Return (X, Y) of the center of cell containing provided text 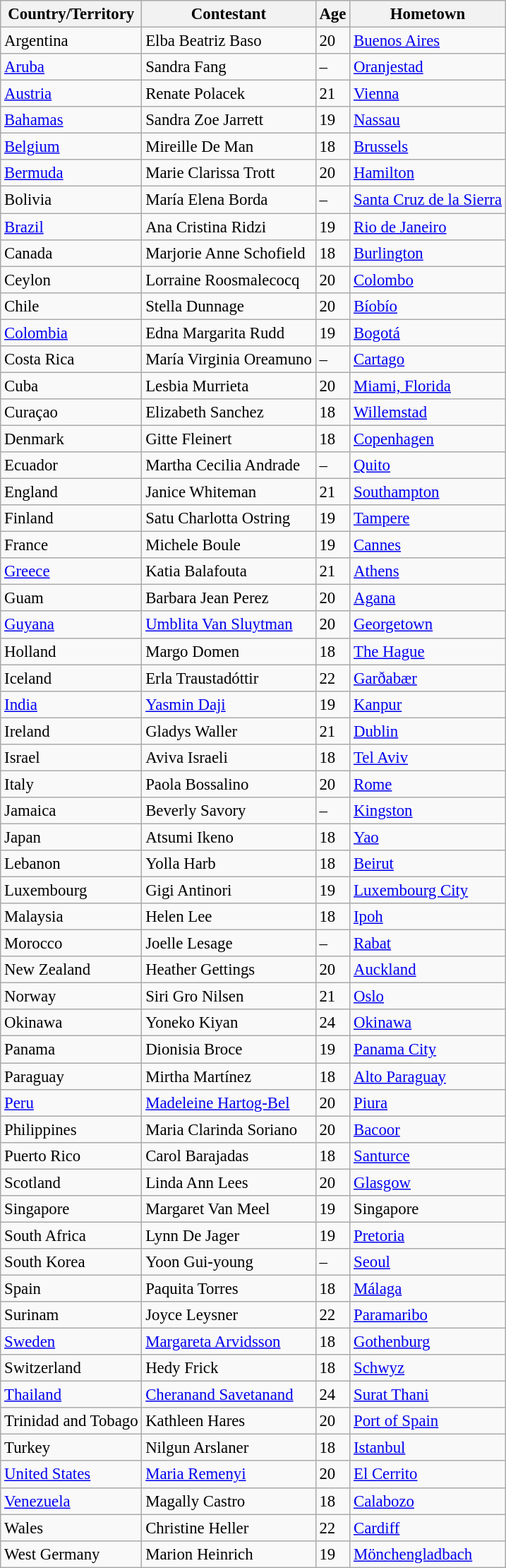
Panama City (428, 1050)
Heather Gettings (229, 970)
Mireille De Man (229, 147)
Santa Cruz de la Sierra (428, 200)
María Virginia Oreamuno (229, 360)
Mönchengladbach (428, 1554)
Guyana (71, 625)
Magally Castro (229, 1501)
Atsumi Ikeno (229, 837)
Jamaica (71, 811)
Alto Paraguay (428, 1076)
Beirut (428, 864)
Hometown (428, 14)
Oranjestad (428, 67)
Guam (71, 598)
Stella Dunnage (229, 306)
Linda Ann Lees (229, 1182)
Holland (71, 651)
Sandra Fang (229, 67)
Brussels (428, 147)
Malaysia (71, 917)
Maria Remenyi (229, 1475)
Yao (428, 837)
Austria (71, 94)
Mirtha Martínez (229, 1076)
Glasgow (428, 1182)
Martha Cecilia Andrade (229, 465)
Paraguay (71, 1076)
Marion Heinrich (229, 1554)
Kathleen Hares (229, 1421)
Yolla Harb (229, 864)
United States (71, 1475)
Dionisia Broce (229, 1050)
Oslo (428, 997)
Port of Spain (428, 1421)
Hamilton (428, 173)
Aruba (71, 67)
Switzerland (71, 1368)
Satu Charlotta Ostring (229, 518)
Lorraine Roosmalecocq (229, 280)
Surinam (71, 1315)
Margaret Van Meel (229, 1209)
Tampere (428, 518)
Paola Bossalino (229, 784)
Helen Lee (229, 917)
Dublin (428, 731)
Piura (428, 1103)
Bolivia (71, 200)
Brazil (71, 227)
Kanpur (428, 704)
Lebanon (71, 864)
Iceland (71, 678)
Quito (428, 465)
Gothenburg (428, 1342)
Málaga (428, 1288)
Istanbul (428, 1448)
Greece (71, 571)
Contestant (229, 14)
Margo Domen (229, 651)
Aviva Israeli (229, 758)
Yoon Gui-young (229, 1262)
Copenhagen (428, 439)
Willemstad (428, 412)
New Zealand (71, 970)
Colombo (428, 280)
Edna Margarita Rudd (229, 333)
Katia Balafouta (229, 571)
Cannes (428, 545)
Colombia (71, 333)
Barbara Jean Perez (229, 598)
Hedy Frick (229, 1368)
Country/Territory (71, 14)
Vienna (428, 94)
Canada (71, 253)
Japan (71, 837)
The Hague (428, 651)
Nilgun Arslaner (229, 1448)
Athens (428, 571)
Erla Traustadóttir (229, 678)
Yasmin Daji (229, 704)
Janice Whiteman (229, 492)
Cartago (428, 360)
Belgium (71, 147)
Luxembourg (71, 891)
Pretoria (428, 1235)
María Elena Borda (229, 200)
El Cerrito (428, 1475)
Ecuador (71, 465)
France (71, 545)
Peru (71, 1103)
Lynn De Jager (229, 1235)
Trinidad and Tobago (71, 1421)
Southampton (428, 492)
Renate Polacek (229, 94)
Garðabær (428, 678)
Tel Aviv (428, 758)
Philippines (71, 1129)
Siri Gro Nilsen (229, 997)
Cardiff (428, 1528)
Miami, Florida (428, 386)
Luxembourg City (428, 891)
Kingston (428, 811)
Curaçao (71, 412)
Christine Heller (229, 1528)
Burlington (428, 253)
Bacoor (428, 1129)
South Africa (71, 1235)
Beverly Savory (229, 811)
Puerto Rico (71, 1156)
Elizabeth Sanchez (229, 412)
Gladys Waller (229, 731)
Denmark (71, 439)
Agana (428, 598)
Morocco (71, 944)
West Germany (71, 1554)
Joelle Lesage (229, 944)
Joyce Leysner (229, 1315)
Finland (71, 518)
Ana Cristina Ridzi (229, 227)
Rome (428, 784)
Umblita Van Sluytman (229, 625)
Yoneko Kiyan (229, 1023)
Paramaribo (428, 1315)
Turkey (71, 1448)
Rabat (428, 944)
Bogotá (428, 333)
Nassau (428, 120)
Age (333, 14)
Spain (71, 1288)
Costa Rica (71, 360)
Thailand (71, 1395)
England (71, 492)
Gitte Fleinert (229, 439)
Marie Clarissa Trott (229, 173)
Elba Beatriz Baso (229, 41)
Schwyz (428, 1368)
India (71, 704)
Buenos Aires (428, 41)
Surat Thani (428, 1395)
Bahamas (71, 120)
Lesbia Murrieta (229, 386)
Michele Boule (229, 545)
Marjorie Anne Schofield (229, 253)
Italy (71, 784)
Madeleine Hartog-Bel (229, 1103)
Venezuela (71, 1501)
Margareta Arvidsson (229, 1342)
Maria Clarinda Soriano (229, 1129)
Israel (71, 758)
Sweden (71, 1342)
Norway (71, 997)
Santurce (428, 1156)
Ipoh (428, 917)
Bíobío (428, 306)
Scotland (71, 1182)
Ireland (71, 731)
Chile (71, 306)
Ceylon (71, 280)
Cheranand Savetanand (229, 1395)
Carol Barajadas (229, 1156)
Gigi Antinori (229, 891)
Panama (71, 1050)
Seoul (428, 1262)
Cuba (71, 386)
Argentina (71, 41)
Bermuda (71, 173)
Paquita Torres (229, 1288)
Auckland (428, 970)
South Korea (71, 1262)
Rio de Janeiro (428, 227)
Sandra Zoe Jarrett (229, 120)
Calabozo (428, 1501)
Wales (71, 1528)
Georgetown (428, 625)
